Detect which cell encompasses the target text, then output its [X, Y] center coordinate. 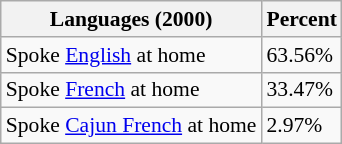
Spoke Cajun French at home [132, 126]
63.56% [301, 55]
33.47% [301, 90]
Percent [301, 19]
Languages (2000) [132, 19]
Spoke English at home [132, 55]
Spoke French at home [132, 90]
2.97% [301, 126]
